Scan for the cell matching the given text and deliver its [x, y] coordinate at center. 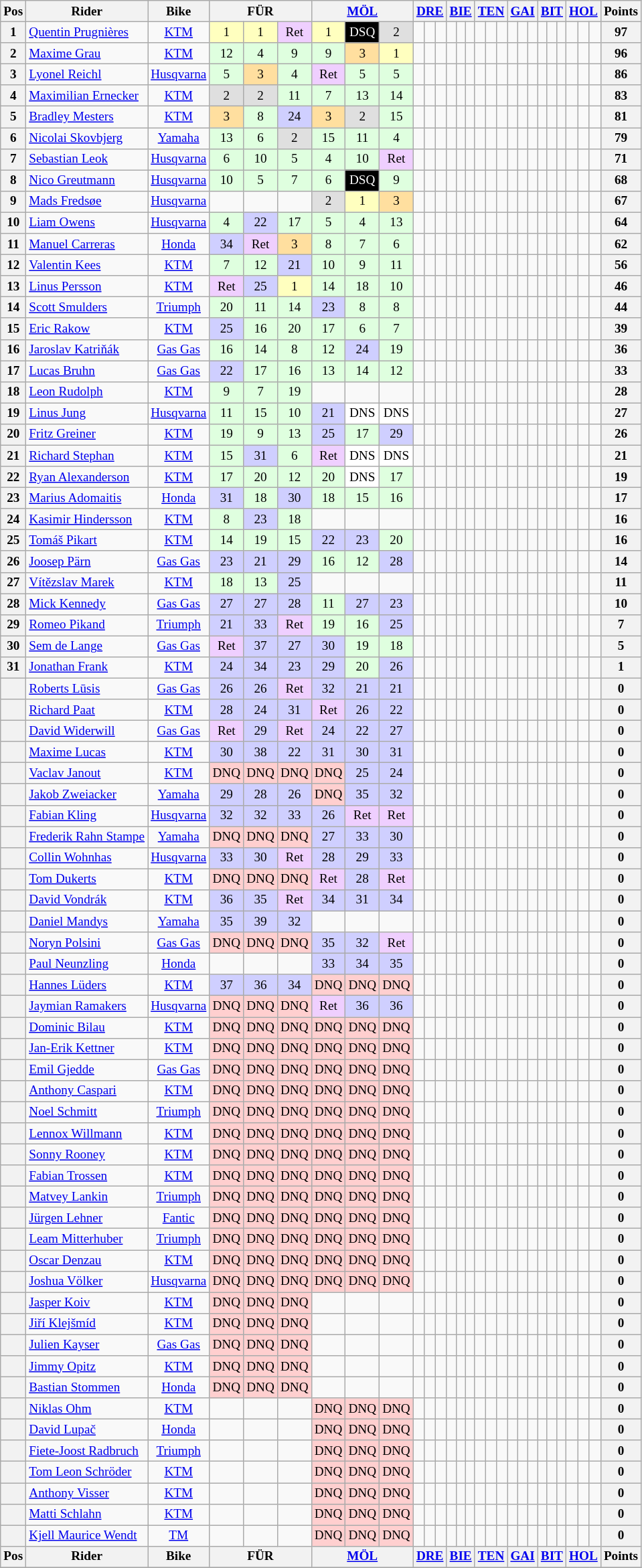
Jasper Koiv [87, 1303]
97 [621, 32]
Jan-Erik Kettner [87, 1049]
Noryn Polsini [87, 943]
Romeo Pikand [87, 625]
Noel Schmitt [87, 1112]
Leam Mitterhuber [87, 1239]
Richard Paat [87, 710]
Collin Wohnhas [87, 858]
Maxime Lucas [87, 752]
79 [621, 138]
Mick Kennedy [87, 604]
Dominic Bilau [87, 1027]
Eric Rakow [87, 329]
Kjell Maurice Wendt [87, 1536]
Fabian Trossen [87, 1176]
86 [621, 74]
David Vondrák [87, 900]
81 [621, 117]
Frederik Rahn Stampe [87, 837]
Tom Dukerts [87, 879]
Jaroslav Katriňák [87, 350]
Bastian Stommen [87, 1387]
68 [621, 181]
Hannes Lüders [87, 985]
Linus Persson [87, 286]
83 [621, 96]
Paul Neunzling [87, 964]
Kasimir Hindersson [87, 519]
Quentin Prugnières [87, 32]
Julien Kayser [87, 1345]
Daniel Mandys [87, 922]
Jakob Zweiacker [87, 794]
Richard Stephan [87, 456]
Fabian Kling [87, 816]
Oscar Denzau [87, 1260]
Leon Rudolph [87, 392]
Fritz Greiner [87, 434]
TM [179, 1536]
64 [621, 223]
Jonathan Frank [87, 667]
Mads Fredsøe [87, 201]
Maximilian Ernecker [87, 96]
Tom Leon Schröder [87, 1472]
Anthony Caspari [87, 1091]
96 [621, 54]
Jürgen Lehner [87, 1218]
Sem de Lange [87, 646]
Matti Schlahn [87, 1514]
46 [621, 286]
Jaymian Ramakers [87, 1007]
Sebastian Leok [87, 159]
Joosep Pärn [87, 561]
Nicolai Skovbjerg [87, 138]
62 [621, 244]
Anthony Visser [87, 1493]
Ryan Alexanderson [87, 477]
Niklas Ohm [87, 1409]
Joshua Völker [87, 1282]
Nico Greutmann [87, 181]
Vítězslav Marek [87, 583]
Linus Jung [87, 414]
Tomáš Pikart [87, 541]
Manuel Carreras [87, 244]
Liam Owens [87, 223]
Fiete-Joost Radbruch [87, 1451]
Roberts Lūsis [87, 689]
Lyonel Reichl [87, 74]
Maxime Grau [87, 54]
Jimmy Opitz [87, 1367]
38 [261, 752]
67 [621, 201]
71 [621, 159]
Lennox Willmann [87, 1134]
Valentin Kees [87, 265]
Scott Smulders [87, 308]
Vaclav Janout [87, 774]
Emil Gjedde [87, 1070]
David Lupač [87, 1429]
Marius Adomaitis [87, 498]
Jiří Klejšmíd [87, 1324]
Fantic [179, 1218]
Matvey Lankin [87, 1197]
56 [621, 265]
44 [621, 308]
Sonny Rooney [87, 1154]
Bradley Mesters [87, 117]
Lucas Bruhn [87, 371]
David Widerwill [87, 731]
